Detect which cell encompasses the target text, then output its (X, Y) center coordinate. 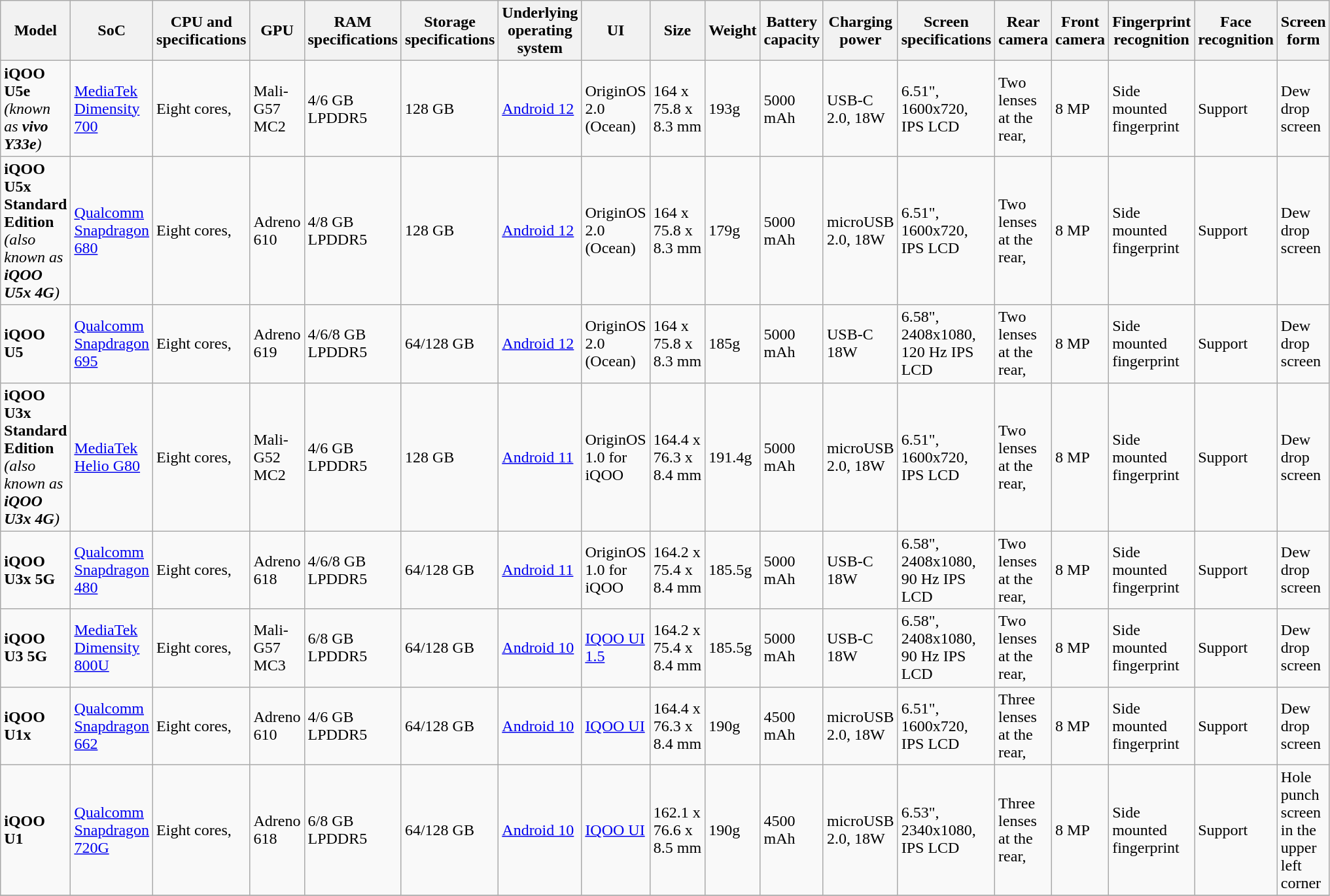
MediaTek Dimensity 700 (112, 109)
iQOO U3x 5G (35, 570)
Screen form (1303, 31)
iQOO U5e (known as vivo Y33e) (35, 109)
Qualcomm Snapdragon 695 (112, 344)
iQOO U3x Standard Edition (also known as iQOO U3x 4G) (35, 457)
RAM specifications (353, 31)
Adreno 619 (277, 344)
6.58", 2408x1080, 120 Hz IPS LCD (946, 344)
Qualcomm Snapdragon 480 (112, 570)
Qualcomm Snapdragon 720G (112, 830)
Charging power (860, 31)
iQOO U1x (35, 726)
CPU and specifications (201, 31)
iQOO U3 5G (35, 647)
IQOO UI 1.5 (616, 647)
Rear camera (1023, 31)
Qualcomm Snapdragon 680 (112, 230)
Front camera (1081, 31)
4/8 GB LPDDR5 (353, 230)
Screen specifications (946, 31)
162.1 x 76.6 x 8.5 mm (677, 830)
185g (733, 344)
iQOO U1 (35, 830)
GPU (277, 31)
Qualcomm Snapdragon 662 (112, 726)
Storage specifications (449, 31)
MediaTek Helio G80 (112, 457)
Face recognition (1236, 31)
Mali-G52 MC2 (277, 457)
Size (677, 31)
iQOO U5x Standard Edition (also known as iQOO U5x 4G) (35, 230)
MediaTek Dimensity 800U (112, 647)
Model (35, 31)
Battery capacity (792, 31)
193g (733, 109)
Hole punch screen in the upper left corner (1303, 830)
Underlying operating system (540, 31)
UI (616, 31)
Mali-G57 MC2 (277, 109)
Fingerprint recognition (1151, 31)
iQOO U5 (35, 344)
SoC (112, 31)
USB-C 2.0, 18W (860, 109)
6.53", 2340x1080, IPS LCD (946, 830)
191.4g (733, 457)
Weight (733, 31)
179g (733, 230)
Mali-G57 MC3 (277, 647)
